Detect which cell encompasses the target text, then output its [X, Y] center coordinate. 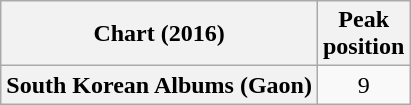
Peak position [363, 34]
Chart (2016) [160, 34]
South Korean Albums (Gaon) [160, 85]
9 [363, 85]
